Pinpoint the cell where the given text exists, returning its (X, Y) midpoint coordinate. 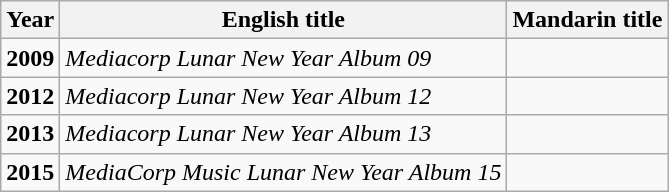
2012 (30, 96)
Mandarin title (588, 20)
Mediacorp Lunar New Year Album 12 (284, 96)
2009 (30, 58)
Mediacorp Lunar New Year Album 09 (284, 58)
English title (284, 20)
2015 (30, 172)
MediaCorp Music Lunar New Year Album 15 (284, 172)
Mediacorp Lunar New Year Album 13 (284, 134)
2013 (30, 134)
Year (30, 20)
